Output the (x, y) coordinate of the center of the cell containing the given text.  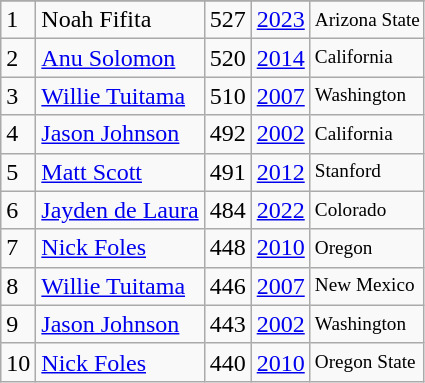
5 (18, 172)
492 (228, 134)
440 (228, 362)
2012 (280, 172)
10 (18, 362)
2 (18, 58)
491 (228, 172)
Noah Fifita (120, 20)
448 (228, 248)
4 (18, 134)
Jayden de Laura (120, 210)
Oregon State (367, 362)
2014 (280, 58)
6 (18, 210)
484 (228, 210)
New Mexico (367, 286)
Anu Solomon (120, 58)
3 (18, 96)
443 (228, 324)
527 (228, 20)
Arizona State (367, 20)
8 (18, 286)
Stanford (367, 172)
446 (228, 286)
510 (228, 96)
2022 (280, 210)
9 (18, 324)
1 (18, 20)
2023 (280, 20)
Oregon (367, 248)
520 (228, 58)
Matt Scott (120, 172)
7 (18, 248)
Colorado (367, 210)
